Provide the (x, y) coordinate of the cell's center where the given text is located.  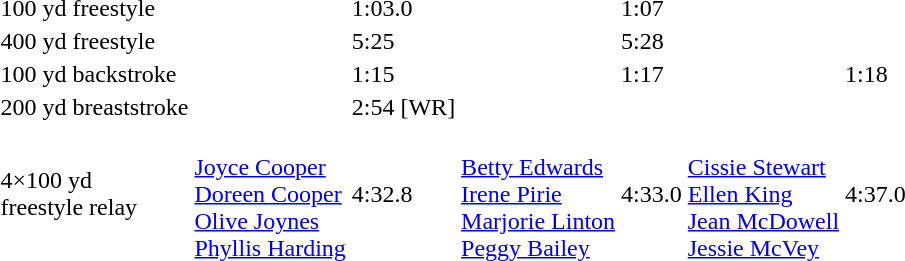
1:17 (652, 74)
1:15 (403, 74)
2:54 [WR] (403, 107)
5:25 (403, 41)
5:28 (652, 41)
